Locate the cell with the specified text and output its [X, Y] center coordinate. 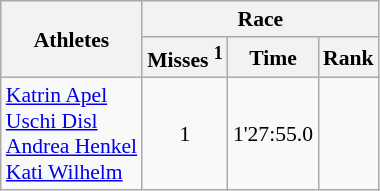
Misses 1 [185, 58]
Time [273, 58]
1'27:55.0 [273, 134]
Katrin ApelUschi DislAndrea HenkelKati Wilhelm [72, 134]
Race [260, 19]
Rank [348, 58]
Athletes [72, 40]
1 [185, 134]
